Detect which cell encompasses the target text, then output its (x, y) center coordinate. 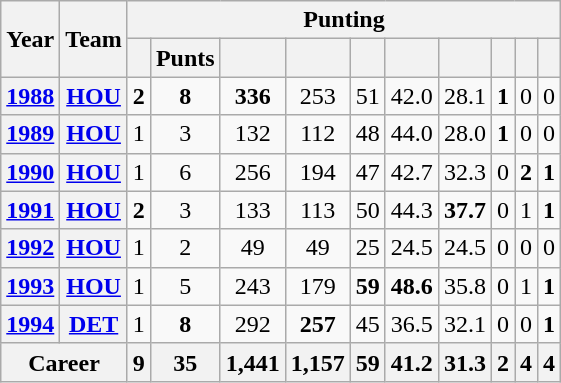
1990 (30, 172)
Team (94, 39)
45 (368, 324)
41.2 (412, 362)
Punts (185, 58)
1994 (30, 324)
28.1 (464, 96)
44.0 (412, 134)
179 (318, 286)
25 (368, 248)
133 (252, 210)
DET (94, 324)
47 (368, 172)
253 (318, 96)
32.1 (464, 324)
336 (252, 96)
48 (368, 134)
32.3 (464, 172)
194 (318, 172)
51 (368, 96)
243 (252, 286)
37.7 (464, 210)
1988 (30, 96)
Punting (344, 20)
132 (252, 134)
1993 (30, 286)
42.7 (412, 172)
257 (318, 324)
5 (185, 286)
44.3 (412, 210)
35.8 (464, 286)
48.6 (412, 286)
6 (185, 172)
50 (368, 210)
1991 (30, 210)
1,441 (252, 362)
31.3 (464, 362)
256 (252, 172)
Year (30, 39)
1989 (30, 134)
292 (252, 324)
28.0 (464, 134)
35 (185, 362)
113 (318, 210)
9 (138, 362)
1,157 (318, 362)
36.5 (412, 324)
Career (64, 362)
1992 (30, 248)
42.0 (412, 96)
112 (318, 134)
